Output the (x, y) coordinate of the center of the cell containing the given text.  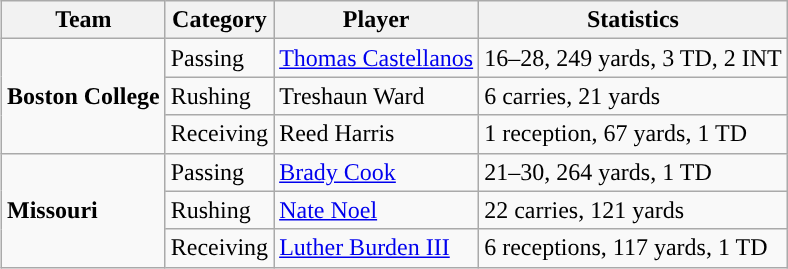
Team (84, 20)
Statistics (634, 20)
Luther Burden III (376, 248)
Boston College (84, 96)
Nate Noel (376, 210)
Missouri (84, 210)
Reed Harris (376, 134)
1 reception, 67 yards, 1 TD (634, 134)
16–28, 249 yards, 3 TD, 2 INT (634, 58)
6 carries, 21 yards (634, 96)
6 receptions, 117 yards, 1 TD (634, 248)
22 carries, 121 yards (634, 210)
Brady Cook (376, 172)
21–30, 264 yards, 1 TD (634, 172)
Player (376, 20)
Category (219, 20)
Thomas Castellanos (376, 58)
Treshaun Ward (376, 96)
